Extract the (X, Y) coordinate from the center of the cell holding the provided text.  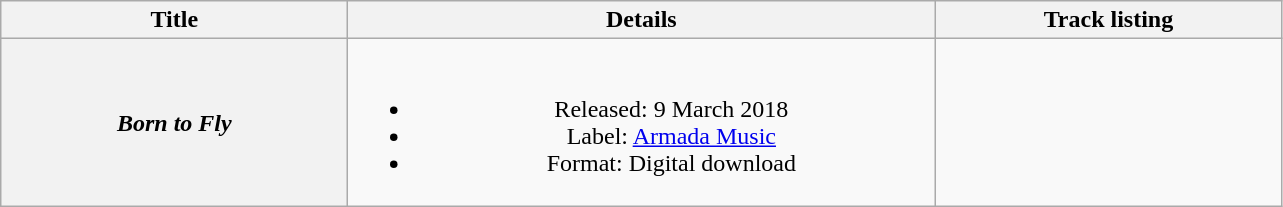
Title (174, 20)
Released: 9 March 2018Label: Armada MusicFormat: Digital download (642, 122)
Details (642, 20)
Born to Fly (174, 122)
Track listing (1108, 20)
